Scan for the cell matching the given text and deliver its (X, Y) coordinate at center. 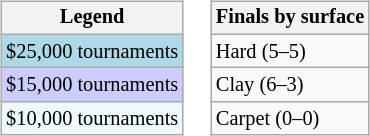
Carpet (0–0) (290, 119)
$25,000 tournaments (92, 51)
Hard (5–5) (290, 51)
Clay (6–3) (290, 85)
$10,000 tournaments (92, 119)
Finals by surface (290, 18)
$15,000 tournaments (92, 85)
Legend (92, 18)
